Return [X, Y] of the center of cell containing provided text 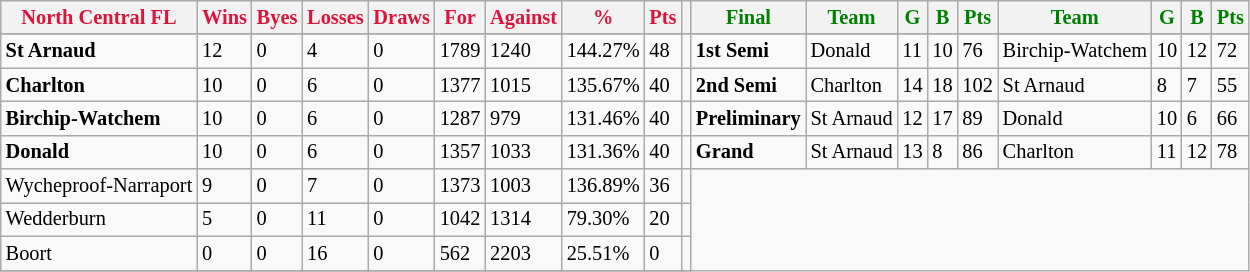
1314 [524, 219]
4 [335, 51]
16 [335, 253]
89 [978, 118]
17 [942, 118]
Wins [224, 17]
86 [978, 152]
Against [524, 17]
1042 [460, 219]
1033 [524, 152]
Boort [99, 253]
979 [524, 118]
102 [978, 85]
2203 [524, 253]
For [460, 17]
1003 [524, 186]
144.27% [604, 51]
66 [1230, 118]
20 [664, 219]
72 [1230, 51]
78 [1230, 152]
135.67% [604, 85]
Grand [748, 152]
1357 [460, 152]
1st Semi [748, 51]
Final [748, 17]
Byes [277, 17]
Losses [335, 17]
1015 [524, 85]
2nd Semi [748, 85]
Wedderburn [99, 219]
131.46% [604, 118]
Wycheproof-Narraport [99, 186]
55 [1230, 85]
131.36% [604, 152]
% [604, 17]
13 [912, 152]
5 [224, 219]
1240 [524, 51]
136.89% [604, 186]
562 [460, 253]
1377 [460, 85]
76 [978, 51]
North Central FL [99, 17]
48 [664, 51]
Draws [402, 17]
36 [664, 186]
1373 [460, 186]
Preliminary [748, 118]
1789 [460, 51]
25.51% [604, 253]
1287 [460, 118]
79.30% [604, 219]
18 [942, 85]
14 [912, 85]
9 [224, 186]
